Find where the given text appears and provide that cell's center as (x, y) coordinate. 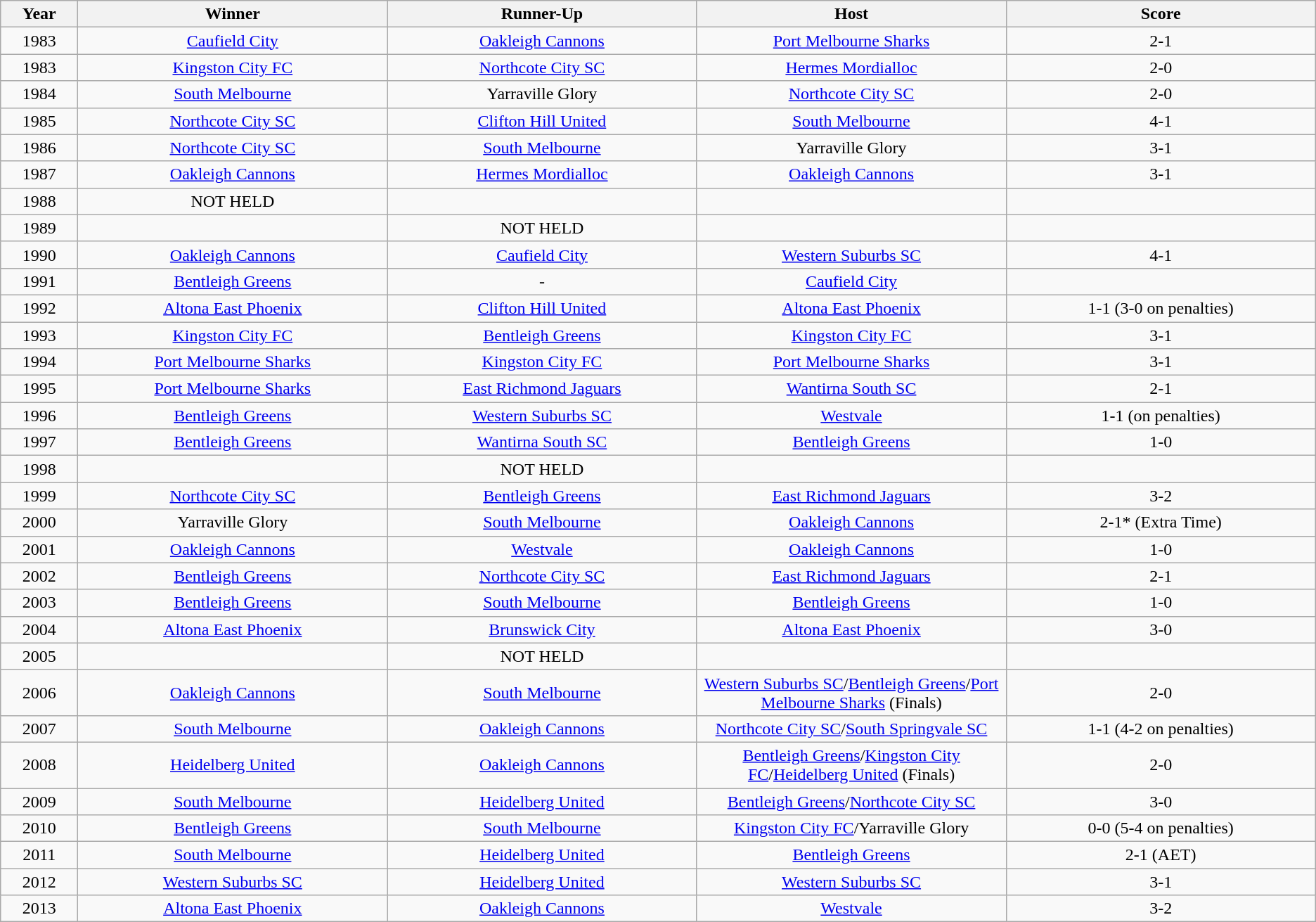
Northcote City SC/South Springvale SC (851, 729)
1990 (39, 255)
Bentleigh Greens/Kingston City FC/Heidelberg United (Finals) (851, 765)
2004 (39, 629)
Brunswick City (542, 629)
2-1 (AET) (1161, 855)
Winner (233, 14)
1-1 (3-0 on penalties) (1161, 308)
2008 (39, 765)
2002 (39, 576)
- (542, 281)
2001 (39, 549)
Year (39, 14)
2003 (39, 603)
1999 (39, 496)
2006 (39, 692)
1997 (39, 442)
1988 (39, 201)
1998 (39, 469)
Kingston City FC/Yarraville Glory (851, 828)
2010 (39, 828)
1992 (39, 308)
1986 (39, 148)
1985 (39, 121)
1987 (39, 174)
1989 (39, 228)
1991 (39, 281)
Score (1161, 14)
1994 (39, 362)
1995 (39, 389)
0-0 (5-4 on penalties) (1161, 828)
2011 (39, 855)
2013 (39, 909)
2007 (39, 729)
Runner-Up (542, 14)
1-1 (on penalties) (1161, 416)
2005 (39, 656)
2-1* (Extra Time) (1161, 523)
Western Suburbs SC/Bentleigh Greens/Port Melbourne Sharks (Finals) (851, 692)
Host (851, 14)
2000 (39, 523)
2012 (39, 882)
1-1 (4-2 on penalties) (1161, 729)
1984 (39, 94)
1996 (39, 416)
1993 (39, 335)
2009 (39, 801)
Bentleigh Greens/Northcote City SC (851, 801)
